Locate the cell with the specified text and output its [X, Y] center coordinate. 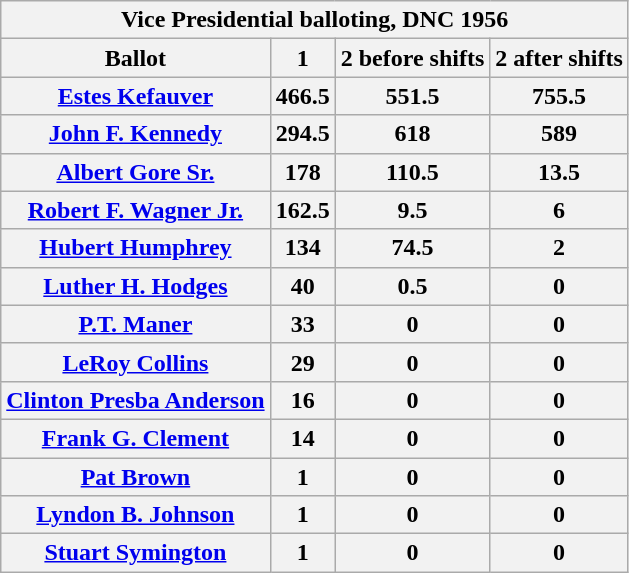
2 after shifts [560, 58]
0.5 [412, 286]
2 before shifts [412, 58]
Clinton Presba Anderson [136, 400]
LeRoy Collins [136, 362]
Hubert Humphrey [136, 248]
6 [560, 210]
33 [302, 324]
Pat Brown [136, 477]
755.5 [560, 96]
P.T. Maner [136, 324]
Luther H. Hodges [136, 286]
14 [302, 438]
162.5 [302, 210]
Stuart Symington [136, 553]
134 [302, 248]
551.5 [412, 96]
618 [412, 134]
Frank G. Clement [136, 438]
16 [302, 400]
294.5 [302, 134]
74.5 [412, 248]
John F. Kennedy [136, 134]
Estes Kefauver [136, 96]
2 [560, 248]
13.5 [560, 172]
29 [302, 362]
40 [302, 286]
9.5 [412, 210]
Albert Gore Sr. [136, 172]
178 [302, 172]
Ballot [136, 58]
110.5 [412, 172]
Robert F. Wagner Jr. [136, 210]
Lyndon B. Johnson [136, 515]
Vice Presidential balloting, DNC 1956 [315, 20]
466.5 [302, 96]
589 [560, 134]
